Identify which cell holds the provided text, then report its (x, y) central coordinate. 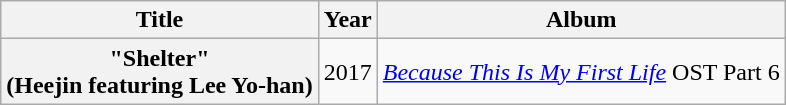
Because This Is My First Life OST Part 6 (581, 72)
Album (581, 20)
2017 (348, 72)
"Shelter" (Heejin featuring Lee Yo-han) (160, 72)
Title (160, 20)
Year (348, 20)
